Identify which cell holds the provided text, then report its [X, Y] central coordinate. 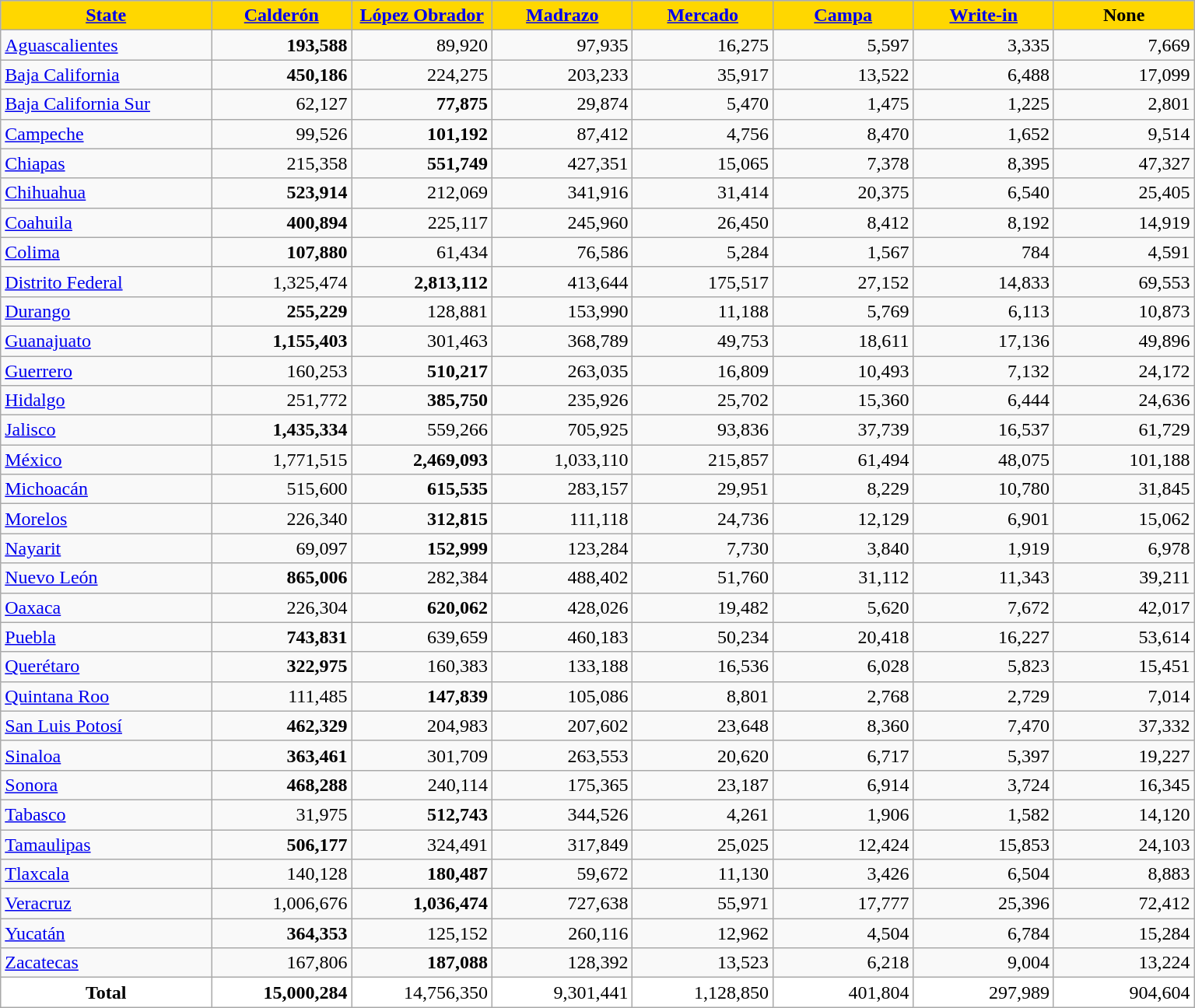
368,789 [562, 341]
263,553 [562, 755]
87,412 [562, 134]
204,983 [422, 726]
282,384 [422, 578]
5,284 [703, 252]
6,028 [843, 667]
9,514 [1123, 134]
1,919 [983, 548]
8,192 [983, 222]
25,025 [703, 844]
89,920 [422, 45]
51,760 [703, 578]
6,901 [983, 519]
59,672 [562, 874]
12,424 [843, 844]
Nayarit [106, 548]
69,097 [282, 548]
Sinaloa [106, 755]
97,935 [562, 45]
401,804 [843, 992]
37,332 [1123, 726]
31,112 [843, 578]
12,962 [703, 933]
743,831 [282, 637]
301,463 [422, 341]
5,397 [983, 755]
1,906 [843, 814]
8,360 [843, 726]
13,224 [1123, 963]
42,017 [1123, 607]
14,120 [1123, 814]
Tabasco [106, 814]
7,470 [983, 726]
50,234 [703, 637]
4,756 [703, 134]
6,784 [983, 933]
Morelos [106, 519]
450,186 [282, 75]
7,378 [843, 163]
111,118 [562, 519]
14,833 [983, 282]
Veracruz [106, 904]
460,183 [562, 637]
77,875 [422, 104]
14,756,350 [422, 992]
301,709 [422, 755]
160,383 [422, 667]
9,004 [983, 963]
1,771,515 [282, 460]
1,033,110 [562, 460]
235,926 [562, 401]
101,192 [422, 134]
20,620 [703, 755]
5,470 [703, 104]
8,470 [843, 134]
1,582 [983, 814]
226,304 [282, 607]
37,739 [843, 430]
24,636 [1123, 401]
Oaxaca [106, 607]
State [106, 16]
15,360 [843, 401]
215,857 [703, 460]
Write-in [983, 16]
224,275 [422, 75]
Calderón [282, 16]
99,526 [282, 134]
61,729 [1123, 430]
180,487 [422, 874]
312,815 [422, 519]
1,155,403 [282, 341]
317,849 [562, 844]
None [1123, 16]
639,659 [422, 637]
263,035 [562, 371]
Quintana Roo [106, 696]
13,522 [843, 75]
1,225 [983, 104]
6,504 [983, 874]
468,288 [282, 785]
Durango [106, 311]
Guerrero [106, 371]
523,914 [282, 193]
Tlaxcala [106, 874]
15,065 [703, 163]
203,233 [562, 75]
153,990 [562, 311]
225,117 [422, 222]
31,845 [1123, 489]
1,128,850 [703, 992]
363,461 [282, 755]
251,772 [282, 401]
8,229 [843, 489]
7,014 [1123, 696]
101,188 [1123, 460]
8,395 [983, 163]
Tamaulipas [106, 844]
Sonora [106, 785]
283,157 [562, 489]
6,113 [983, 311]
5,620 [843, 607]
705,925 [562, 430]
140,128 [282, 874]
15,284 [1123, 933]
510,217 [422, 371]
15,062 [1123, 519]
10,780 [983, 489]
93,836 [703, 430]
48,075 [983, 460]
2,801 [1123, 104]
3,335 [983, 45]
187,088 [422, 963]
3,724 [983, 785]
Baja California [106, 75]
San Luis Potosí [106, 726]
35,917 [703, 75]
865,006 [282, 578]
76,586 [562, 252]
Puebla [106, 637]
8,412 [843, 222]
620,062 [422, 607]
16,275 [703, 45]
1,652 [983, 134]
226,340 [282, 519]
7,730 [703, 548]
6,914 [843, 785]
427,351 [562, 163]
13,523 [703, 963]
462,329 [282, 726]
123,284 [562, 548]
160,253 [282, 371]
19,227 [1123, 755]
2,813,112 [422, 282]
López Obrador [422, 16]
Campeche [106, 134]
3,840 [843, 548]
175,517 [703, 282]
324,491 [422, 844]
16,537 [983, 430]
24,103 [1123, 844]
Zacatecas [106, 963]
69,553 [1123, 282]
27,152 [843, 282]
72,412 [1123, 904]
Chiapas [106, 163]
240,114 [422, 785]
16,345 [1123, 785]
7,132 [983, 371]
17,777 [843, 904]
512,743 [422, 814]
615,535 [422, 489]
20,418 [843, 637]
5,823 [983, 667]
2,768 [843, 696]
Guanajuato [106, 341]
Distrito Federal [106, 282]
111,485 [282, 696]
297,989 [983, 992]
Michoacán [106, 489]
5,769 [843, 311]
61,494 [843, 460]
8,883 [1123, 874]
16,809 [703, 371]
8,801 [703, 696]
23,187 [703, 785]
167,806 [282, 963]
133,188 [562, 667]
2,469,093 [422, 460]
506,177 [282, 844]
16,536 [703, 667]
Mercado [703, 16]
17,099 [1123, 75]
31,975 [282, 814]
Querétaro [106, 667]
7,669 [1123, 45]
31,414 [703, 193]
551,749 [422, 163]
1,036,474 [422, 904]
10,493 [843, 371]
Hidalgo [106, 401]
Jalisco [106, 430]
1,435,334 [282, 430]
125,152 [422, 933]
26,450 [703, 222]
1,475 [843, 104]
17,136 [983, 341]
Coahuila [106, 222]
Nuevo León [106, 578]
6,978 [1123, 548]
107,880 [282, 252]
11,343 [983, 578]
11,188 [703, 311]
62,127 [282, 104]
24,736 [703, 519]
105,086 [562, 696]
784 [983, 252]
Madrazo [562, 16]
515,600 [282, 489]
25,405 [1123, 193]
152,999 [422, 548]
1,006,676 [282, 904]
9,301,441 [562, 992]
1,567 [843, 252]
47,327 [1123, 163]
4,261 [703, 814]
15,853 [983, 844]
6,540 [983, 193]
5,597 [843, 45]
6,218 [843, 963]
15,451 [1123, 667]
341,916 [562, 193]
29,874 [562, 104]
4,591 [1123, 252]
255,229 [282, 311]
727,638 [562, 904]
322,975 [282, 667]
23,648 [703, 726]
364,353 [282, 933]
2,729 [983, 696]
488,402 [562, 578]
Aguascalientes [106, 45]
215,358 [282, 163]
61,434 [422, 252]
6,717 [843, 755]
Chihuahua [106, 193]
29,951 [703, 489]
25,702 [703, 401]
10,873 [1123, 311]
260,116 [562, 933]
6,444 [983, 401]
428,026 [562, 607]
16,227 [983, 637]
55,971 [703, 904]
245,960 [562, 222]
11,130 [703, 874]
6,488 [983, 75]
413,644 [562, 282]
49,896 [1123, 341]
344,526 [562, 814]
15,000,284 [282, 992]
24,172 [1123, 371]
14,919 [1123, 222]
385,750 [422, 401]
207,602 [562, 726]
Baja California Sur [106, 104]
212,069 [422, 193]
175,365 [562, 785]
México [106, 460]
1,325,474 [282, 282]
19,482 [703, 607]
25,396 [983, 904]
7,672 [983, 607]
18,611 [843, 341]
193,588 [282, 45]
128,881 [422, 311]
559,266 [422, 430]
39,211 [1123, 578]
904,604 [1123, 992]
147,839 [422, 696]
53,614 [1123, 637]
3,426 [843, 874]
Total [106, 992]
Campa [843, 16]
400,894 [282, 222]
128,392 [562, 963]
12,129 [843, 519]
4,504 [843, 933]
Yucatán [106, 933]
20,375 [843, 193]
49,753 [703, 341]
Colima [106, 252]
